Capture the cell that displays the provided text and extract its (X, Y) central coordinate. 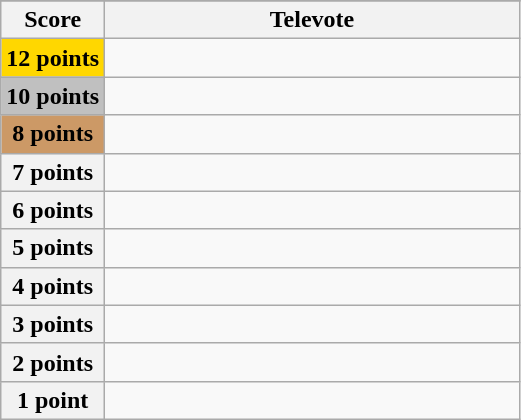
10 points (53, 96)
12 points (53, 58)
5 points (53, 248)
3 points (53, 324)
8 points (53, 134)
6 points (53, 210)
Score (53, 20)
2 points (53, 362)
1 point (53, 400)
7 points (53, 172)
Televote (312, 20)
4 points (53, 286)
